Identify which cell holds the provided text, then report its [x, y] central coordinate. 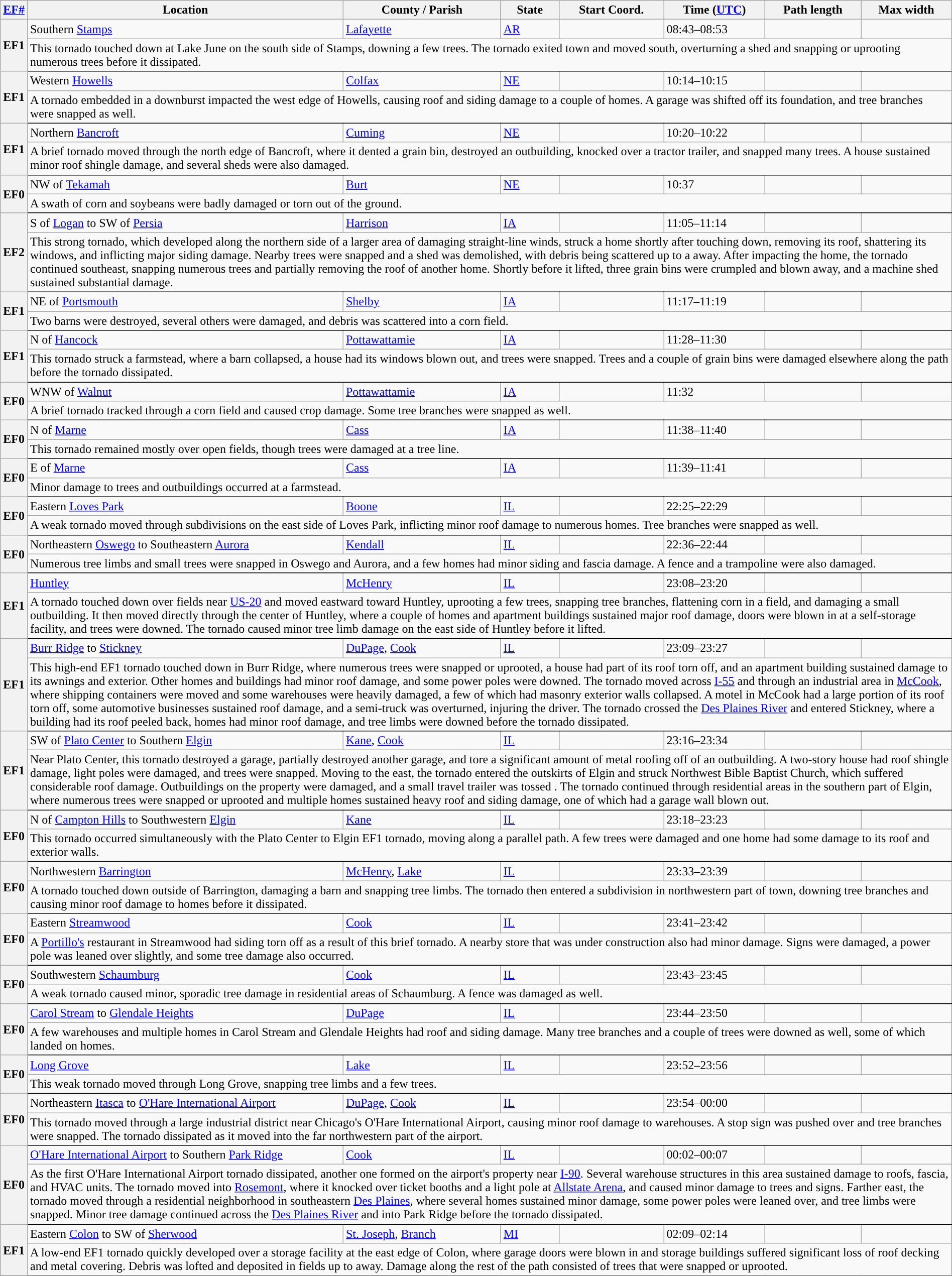
Northern Bancroft [185, 133]
Kendall [422, 544]
Colfax [422, 81]
State [530, 10]
County / Parish [422, 10]
Cuming [422, 133]
Western Howells [185, 81]
23:41–23:42 [714, 923]
23:08–23:20 [714, 583]
Burr Ridge to Stickney [185, 648]
Location [185, 10]
A swath of corn and soybeans were badly damaged or torn out of the ground. [489, 203]
E of Marne [185, 468]
11:28–11:30 [714, 340]
McHenry [422, 583]
22:25–22:29 [714, 506]
Eastern Colon to SW of Sherwood [185, 1234]
11:17–11:19 [714, 301]
N of Marne [185, 430]
23:52–23:56 [714, 1065]
DuPage [422, 1013]
A brief tornado tracked through a corn field and caused crop damage. Some tree branches were snapped as well. [489, 411]
Southern Stamps [185, 29]
Eastern Streamwood [185, 923]
Eastern Loves Park [185, 506]
EF# [14, 10]
02:09–02:14 [714, 1234]
Shelby [422, 301]
O'Hare International Airport to Southern Park Ridge [185, 1155]
Lake [422, 1065]
Huntley [185, 583]
Kane, Cook [422, 741]
23:18–23:23 [714, 820]
Northeastern Itasca to O'Hare International Airport [185, 1103]
Boone [422, 506]
Start Coord. [612, 10]
22:36–22:44 [714, 544]
Carol Stream to Glendale Heights [185, 1013]
Long Grove [185, 1065]
EF2 [14, 252]
10:14–10:15 [714, 81]
A weak tornado caused minor, sporadic tree damage in residential areas of Schaumburg. A fence was damaged as well. [489, 994]
23:33–23:39 [714, 871]
Lafayette [422, 29]
23:44–23:50 [714, 1013]
11:38–11:40 [714, 430]
Northeastern Oswego to Southeastern Aurora [185, 544]
Burt [422, 184]
08:43–08:53 [714, 29]
SW of Plato Center to Southern Elgin [185, 741]
Minor damage to trees and outbuildings occurred at a farmstead. [489, 487]
Southwestern Schaumburg [185, 975]
McHenry, Lake [422, 871]
This weak tornado moved through Long Grove, snapping tree limbs and a few trees. [489, 1084]
11:39–11:41 [714, 468]
23:54–00:00 [714, 1103]
Kane [422, 820]
WNW of Walnut [185, 392]
Max width [907, 10]
23:43–23:45 [714, 975]
00:02–00:07 [714, 1155]
Path length [812, 10]
23:09–23:27 [714, 648]
Time (UTC) [714, 10]
Harrison [422, 222]
10:37 [714, 184]
NE of Portsmouth [185, 301]
NW of Tekamah [185, 184]
N of Hancock [185, 340]
10:20–10:22 [714, 133]
MI [530, 1234]
S of Logan to SW of Persia [185, 222]
N of Campton Hills to Southwestern Elgin [185, 820]
St. Joseph, Branch [422, 1234]
11:05–11:14 [714, 222]
This tornado remained mostly over open fields, though trees were damaged at a tree line. [489, 449]
23:16–23:34 [714, 741]
11:32 [714, 392]
Two barns were destroyed, several others were damaged, and debris was scattered into a corn field. [489, 321]
Northwestern Barrington [185, 871]
AR [530, 29]
